Locate the cell with the specified text and output its [X, Y] center coordinate. 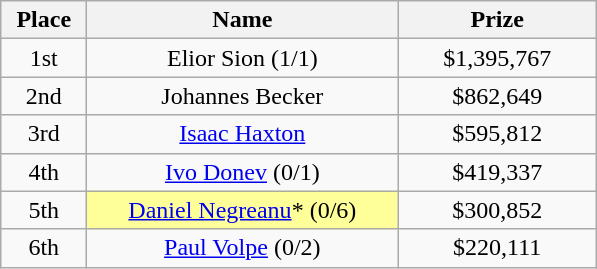
Daniel Negreanu* (0/6) [242, 210]
1st [44, 58]
Isaac Haxton [242, 134]
$595,812 [498, 134]
Paul Volpe (0/2) [242, 248]
Place [44, 20]
3rd [44, 134]
Prize [498, 20]
Name [242, 20]
$862,649 [498, 96]
$1,395,767 [498, 58]
Ivo Donev (0/1) [242, 172]
2nd [44, 96]
$419,337 [498, 172]
$220,111 [498, 248]
$300,852 [498, 210]
Elior Sion (1/1) [242, 58]
4th [44, 172]
5th [44, 210]
6th [44, 248]
Johannes Becker [242, 96]
